Pinpoint the cell where the given text exists, returning its [x, y] midpoint coordinate. 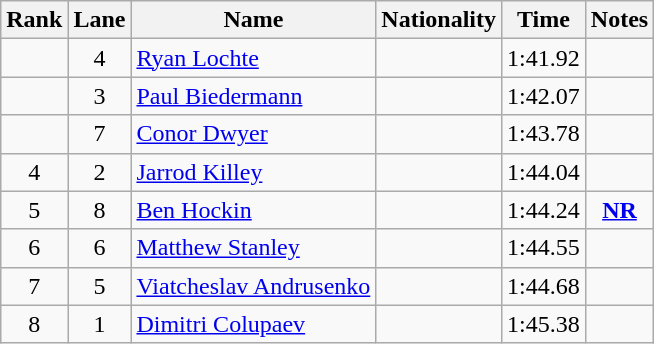
Ben Hockin [254, 210]
1:45.38 [544, 324]
NR [619, 210]
1:44.55 [544, 248]
Rank [34, 20]
Dimitri Colupaev [254, 324]
Matthew Stanley [254, 248]
1:44.68 [544, 286]
Viatcheslav Andrusenko [254, 286]
1:44.04 [544, 172]
1:42.07 [544, 96]
Notes [619, 20]
2 [100, 172]
Name [254, 20]
1:41.92 [544, 58]
Jarrod Killey [254, 172]
Nationality [439, 20]
Conor Dwyer [254, 134]
1:43.78 [544, 134]
Ryan Lochte [254, 58]
1 [100, 324]
Paul Biedermann [254, 96]
Time [544, 20]
Lane [100, 20]
3 [100, 96]
1:44.24 [544, 210]
